Identify which cell holds the provided text, then report its (x, y) central coordinate. 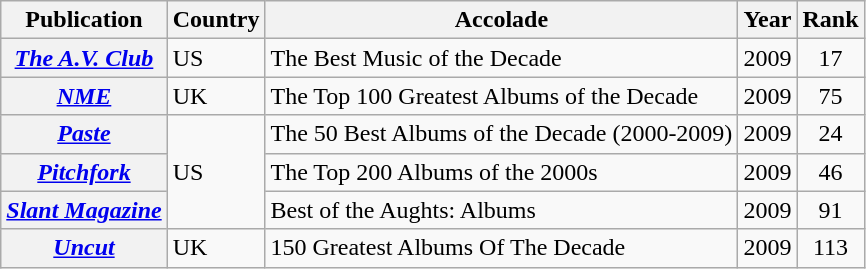
Country (216, 20)
17 (830, 58)
The Top 100 Greatest Albums of the Decade (502, 96)
Slant Magazine (84, 210)
The A.V. Club (84, 58)
150 Greatest Albums Of The Decade (502, 248)
Uncut (84, 248)
Year (768, 20)
75 (830, 96)
The Top 200 Albums of the 2000s (502, 172)
NME (84, 96)
Paste (84, 134)
91 (830, 210)
Best of the Aughts: Albums (502, 210)
Pitchfork (84, 172)
113 (830, 248)
The Best Music of the Decade (502, 58)
Rank (830, 20)
24 (830, 134)
Publication (84, 20)
The 50 Best Albums of the Decade (2000-2009) (502, 134)
46 (830, 172)
Accolade (502, 20)
